Pinpoint the cell where the given text exists, returning its (x, y) midpoint coordinate. 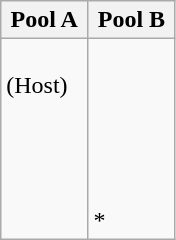
Pool A (44, 20)
(Host) (44, 139)
* (132, 139)
Pool B (132, 20)
